Locate the cell with the specified text and output its (x, y) center coordinate. 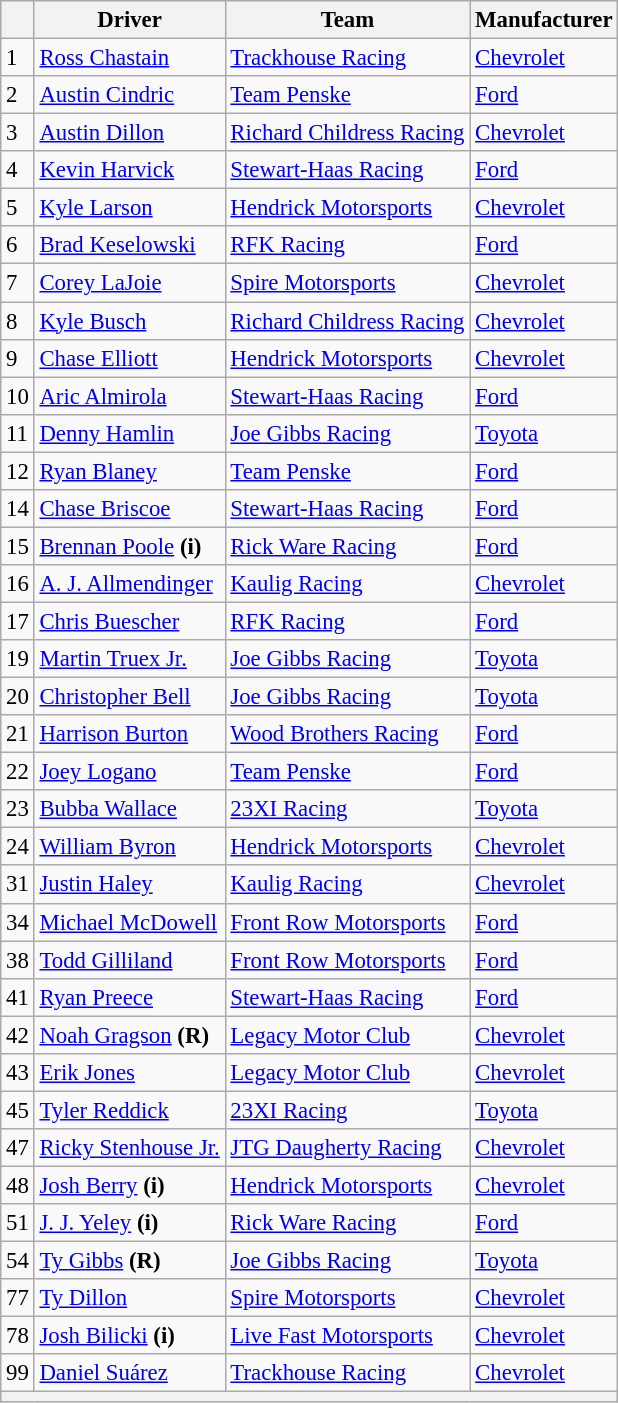
42 (18, 1035)
Chase Briscoe (130, 509)
Wood Brothers Racing (348, 734)
21 (18, 734)
78 (18, 1336)
15 (18, 546)
Christopher Bell (130, 697)
Aric Almirola (130, 396)
14 (18, 509)
2 (18, 95)
48 (18, 1185)
11 (18, 433)
Michael McDowell (130, 922)
Brad Keselowski (130, 245)
Tyler Reddick (130, 1110)
16 (18, 584)
Kyle Busch (130, 321)
Josh Berry (i) (130, 1185)
Erik Jones (130, 1073)
Live Fast Motorsports (348, 1336)
Chris Buescher (130, 621)
Ty Gibbs (R) (130, 1261)
Daniel Suárez (130, 1373)
6 (18, 245)
3 (18, 133)
Noah Gragson (R) (130, 1035)
20 (18, 697)
34 (18, 922)
9 (18, 358)
Kevin Harvick (130, 170)
Manufacturer (544, 20)
5 (18, 208)
Chase Elliott (130, 358)
Ross Chastain (130, 58)
Corey LaJoie (130, 283)
Josh Bilicki (i) (130, 1336)
Justin Haley (130, 885)
12 (18, 471)
1 (18, 58)
22 (18, 772)
Ryan Blaney (130, 471)
Ricky Stenhouse Jr. (130, 1148)
Team (348, 20)
7 (18, 283)
JTG Daugherty Racing (348, 1148)
99 (18, 1373)
Driver (130, 20)
Bubba Wallace (130, 809)
24 (18, 847)
Ryan Preece (130, 997)
77 (18, 1298)
Austin Cindric (130, 95)
47 (18, 1148)
23 (18, 809)
Kyle Larson (130, 208)
Denny Hamlin (130, 433)
8 (18, 321)
Joey Logano (130, 772)
J. J. Yeley (i) (130, 1223)
31 (18, 885)
54 (18, 1261)
38 (18, 960)
10 (18, 396)
Todd Gilliland (130, 960)
A. J. Allmendinger (130, 584)
4 (18, 170)
43 (18, 1073)
Martin Truex Jr. (130, 659)
41 (18, 997)
19 (18, 659)
Harrison Burton (130, 734)
Austin Dillon (130, 133)
17 (18, 621)
45 (18, 1110)
Brennan Poole (i) (130, 546)
Ty Dillon (130, 1298)
51 (18, 1223)
William Byron (130, 847)
